Detect which cell encompasses the target text, then output its [X, Y] center coordinate. 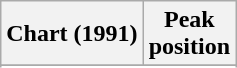
Peakposition [189, 34]
Chart (1991) [72, 34]
